Provide the (x, y) coordinate of the cell's center where the given text is located.  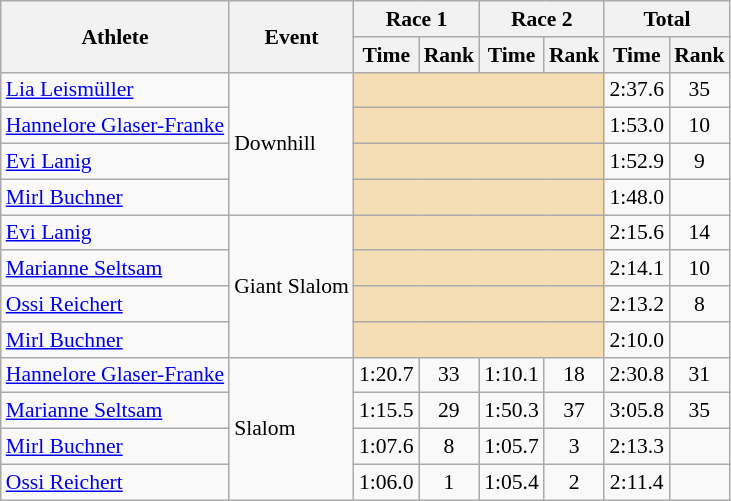
2:13.3 (636, 447)
1:53.0 (636, 126)
1:48.0 (636, 197)
2:13.2 (636, 304)
1:07.6 (386, 447)
3 (574, 447)
31 (700, 375)
Race 1 (416, 19)
33 (450, 375)
Lia Leismüller (115, 90)
1:05.4 (512, 482)
3:05.8 (636, 411)
14 (700, 233)
9 (700, 162)
2:15.6 (636, 233)
2:10.0 (636, 340)
Giant Slalom (292, 286)
2:14.1 (636, 269)
1:20.7 (386, 375)
2 (574, 482)
1:15.5 (386, 411)
1:52.9 (636, 162)
1:05.7 (512, 447)
37 (574, 411)
1 (450, 482)
Slalom (292, 428)
29 (450, 411)
2:37.6 (636, 90)
1:50.3 (512, 411)
1:06.0 (386, 482)
Athlete (115, 36)
Event (292, 36)
Total (666, 19)
2:30.8 (636, 375)
Race 2 (542, 19)
1:10.1 (512, 375)
Downhill (292, 143)
18 (574, 375)
2:11.4 (636, 482)
